Pinpoint the cell where the given text exists, returning its (X, Y) midpoint coordinate. 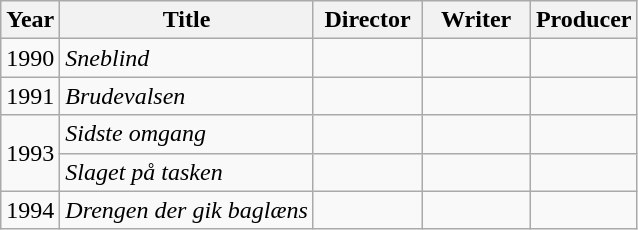
Director (368, 20)
Slaget på tasken (186, 172)
1994 (30, 210)
1991 (30, 96)
Producer (584, 20)
1990 (30, 58)
1993 (30, 153)
Writer (476, 20)
Drengen der gik baglæns (186, 210)
Title (186, 20)
Brudevalsen (186, 96)
Sidste omgang (186, 134)
Sneblind (186, 58)
Year (30, 20)
